Detect which cell encompasses the target text, then output its (x, y) center coordinate. 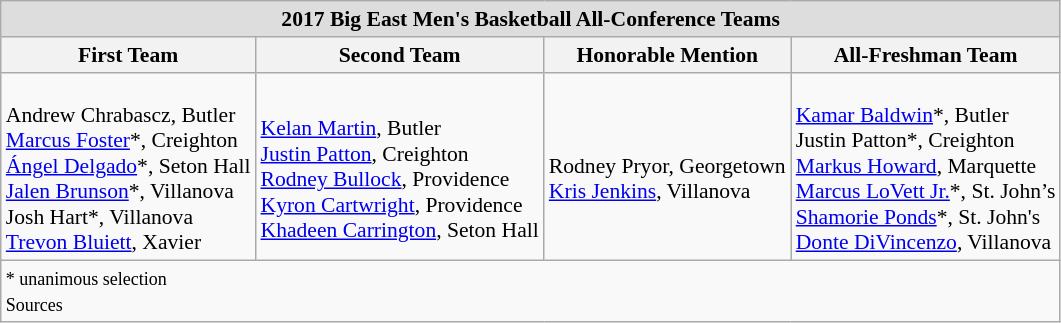
All-Freshman Team (926, 55)
Rodney Pryor, Georgetown Kris Jenkins, Villanova (668, 166)
* unanimous selectionSources (531, 292)
Honorable Mention (668, 55)
First Team (128, 55)
2017 Big East Men's Basketball All-Conference Teams (531, 19)
Andrew Chrabascz, Butler Marcus Foster*, Creighton Ángel Delgado*, Seton Hall Jalen Brunson*, Villanova Josh Hart*, Villanova Trevon Bluiett, Xavier (128, 166)
Kelan Martin, Butler Justin Patton, Creighton Rodney Bullock, Providence Kyron Cartwright, Providence Khadeen Carrington, Seton Hall (399, 166)
Second Team (399, 55)
